Capture the cell that displays the provided text and extract its [x, y] central coordinate. 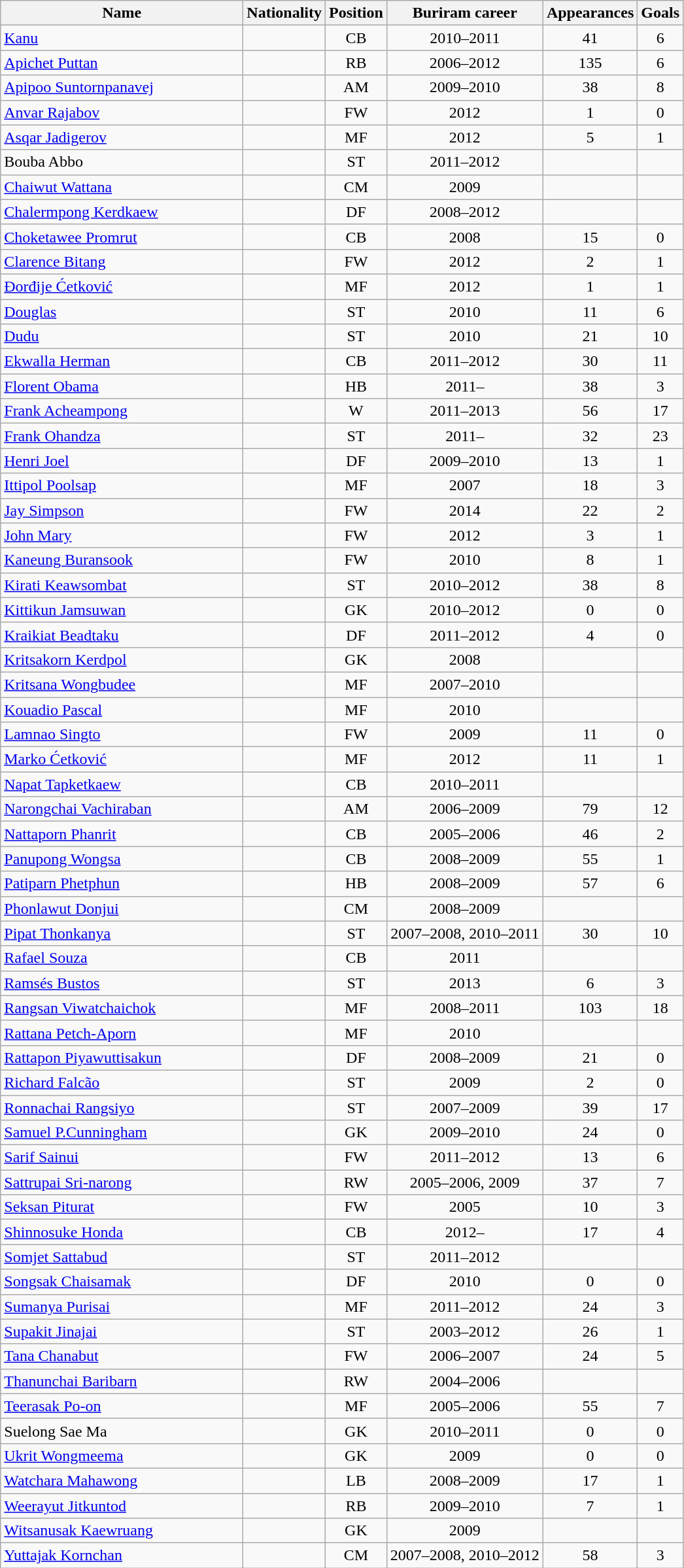
Ramsés Bustos [122, 983]
Witsanusak Kaewruang [122, 1531]
Rattapon Piyawuttisakun [122, 1058]
39 [590, 1108]
2003–2012 [464, 1331]
John Mary [122, 535]
Narongchai Vachiraban [122, 809]
Yuttajak Kornchan [122, 1556]
15 [590, 237]
Sattrupai Sri-narong [122, 1182]
Ukrit Wongmeema [122, 1456]
Panupong Wongsa [122, 859]
37 [590, 1182]
Goals [660, 13]
Ekwalla Herman [122, 361]
2007 [464, 486]
2006–2012 [464, 63]
Apichet Puttan [122, 63]
Kanu [122, 38]
Phonlawut Donjui [122, 909]
2006–2007 [464, 1356]
2005 [464, 1207]
Kritsakorn Kerdpol [122, 659]
Ittipol Poolsap [122, 486]
Buriram career [464, 13]
2004–2006 [464, 1381]
Seksan Piturat [122, 1207]
Kirati Keawsombat [122, 585]
2011 [464, 958]
2007–2010 [464, 684]
Napat Tapketkaew [122, 784]
Frank Acheampong [122, 411]
2007–2009 [464, 1108]
Rafael Souza [122, 958]
Rattana Petch-Aporn [122, 1033]
26 [590, 1331]
32 [590, 436]
Jay Simpson [122, 510]
Pipat Thonkanya [122, 933]
57 [590, 884]
2007–2008, 2010–2012 [464, 1556]
2012– [464, 1232]
W [356, 411]
58 [590, 1556]
Chalermpong Kerdkaew [122, 212]
2011–2013 [464, 411]
Teerasak Po-on [122, 1406]
Chaiwut Wattana [122, 187]
Douglas [122, 312]
12 [660, 809]
Nationality [284, 13]
Florent Obama [122, 386]
Henri Joel [122, 461]
Dudu [122, 337]
2008–2011 [464, 1008]
103 [590, 1008]
Clarence Bitang [122, 261]
2014 [464, 510]
Ronnachai Rangsiyo [122, 1108]
Anvar Rajabov [122, 112]
Apipoo Suntornpanavej [122, 88]
Samuel P.Cunningham [122, 1133]
Frank Ohandza [122, 436]
Supakit Jinajai [122, 1331]
46 [590, 834]
Marko Ćetković [122, 759]
Patiparn Phetphun [122, 884]
2006–2009 [464, 809]
Richard Falcão [122, 1082]
Kritsana Wongbudee [122, 684]
Suelong Sae Ma [122, 1431]
Name [122, 13]
Sumanya Purisai [122, 1307]
Thanunchai Baribarn [122, 1381]
56 [590, 411]
Đorđije Ćetković [122, 286]
Watchara Mahawong [122, 1480]
Somjet Sattabud [122, 1257]
41 [590, 38]
Kraikiat Beadtaku [122, 635]
Sarif Sainui [122, 1158]
2007–2008, 2010–2011 [464, 933]
Asqar Jadigerov [122, 137]
Songsak Chaisamak [122, 1282]
79 [590, 809]
135 [590, 63]
Rangsan Viwatchaichok [122, 1008]
Kittikun Jamsuwan [122, 610]
2005–2006, 2009 [464, 1182]
2008–2012 [464, 212]
Weerayut Jitkuntod [122, 1505]
Choketawee Promrut [122, 237]
22 [590, 510]
Shinnosuke Honda [122, 1232]
Kaneung Buransook [122, 560]
23 [660, 436]
Lamnao Singto [122, 735]
Kouadio Pascal [122, 709]
Position [356, 13]
Tana Chanabut [122, 1356]
Appearances [590, 13]
2013 [464, 983]
Nattaporn Phanrit [122, 834]
Bouba Abbo [122, 162]
LB [356, 1480]
